Extract the (x, y) coordinate from the center of the cell holding the provided text.  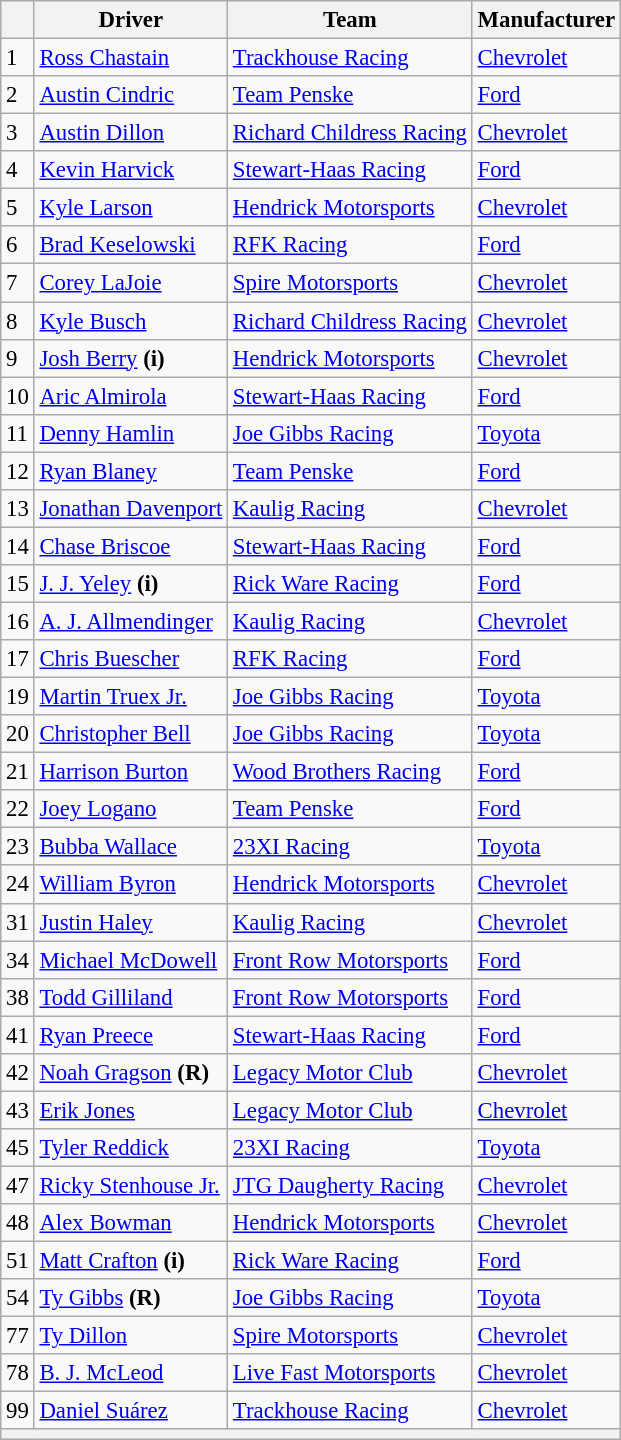
Daniel Suárez (130, 1411)
99 (18, 1411)
Matt Crafton (i) (130, 1261)
Denny Hamlin (130, 433)
Aric Almirola (130, 396)
Corey LaJoie (130, 283)
31 (18, 922)
22 (18, 809)
Ty Dillon (130, 1336)
7 (18, 283)
43 (18, 1110)
3 (18, 133)
B. J. McLeod (130, 1373)
17 (18, 659)
51 (18, 1261)
10 (18, 396)
34 (18, 960)
20 (18, 734)
23 (18, 847)
Ross Chastain (130, 58)
45 (18, 1148)
Jonathan Davenport (130, 509)
4 (18, 170)
William Byron (130, 885)
Driver (130, 20)
Noah Gragson (R) (130, 1073)
Erik Jones (130, 1110)
15 (18, 584)
Ricky Stenhouse Jr. (130, 1185)
41 (18, 1035)
14 (18, 546)
Josh Berry (i) (130, 358)
Martin Truex Jr. (130, 697)
5 (18, 208)
Harrison Burton (130, 772)
Chase Briscoe (130, 546)
Christopher Bell (130, 734)
2 (18, 95)
78 (18, 1373)
1 (18, 58)
19 (18, 697)
Kyle Busch (130, 321)
JTG Daugherty Racing (350, 1185)
Brad Keselowski (130, 245)
6 (18, 245)
Kevin Harvick (130, 170)
Alex Bowman (130, 1223)
Joey Logano (130, 809)
A. J. Allmendinger (130, 621)
77 (18, 1336)
Ty Gibbs (R) (130, 1298)
Tyler Reddick (130, 1148)
12 (18, 471)
42 (18, 1073)
24 (18, 885)
21 (18, 772)
8 (18, 321)
Ryan Blaney (130, 471)
Live Fast Motorsports (350, 1373)
Ryan Preece (130, 1035)
Todd Gilliland (130, 997)
38 (18, 997)
Wood Brothers Racing (350, 772)
Kyle Larson (130, 208)
Michael McDowell (130, 960)
54 (18, 1298)
16 (18, 621)
47 (18, 1185)
Austin Dillon (130, 133)
Chris Buescher (130, 659)
48 (18, 1223)
13 (18, 509)
11 (18, 433)
Manufacturer (546, 20)
J. J. Yeley (i) (130, 584)
Team (350, 20)
Bubba Wallace (130, 847)
9 (18, 358)
Justin Haley (130, 922)
Austin Cindric (130, 95)
